Capture the cell that displays the provided text and extract its [x, y] central coordinate. 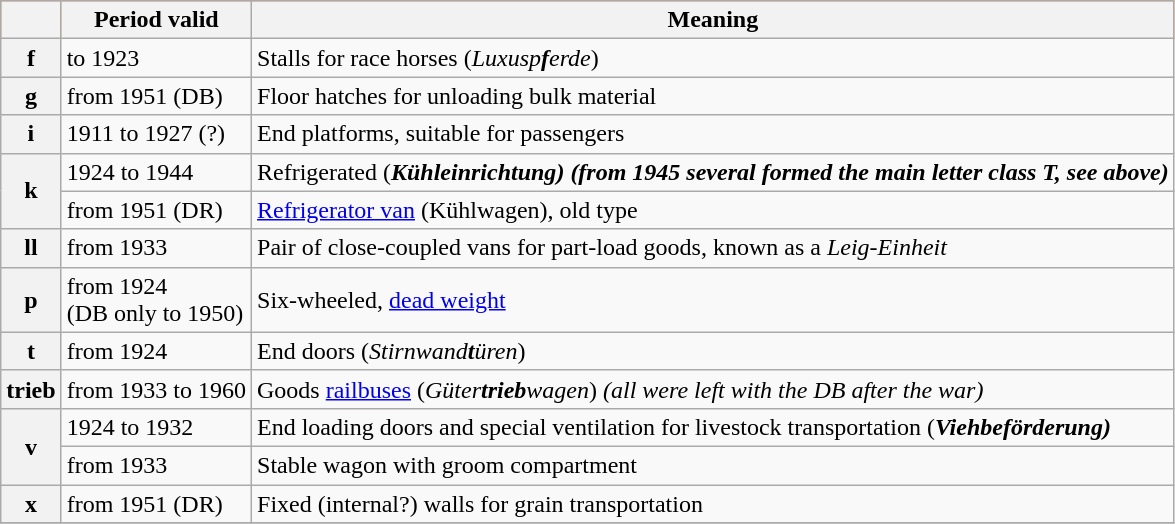
from 1924 [156, 351]
from 1924(DB only to 1950) [156, 300]
Refrigerator van (Kühlwagen), old type [714, 210]
ll [31, 248]
1924 to 1932 [156, 427]
from 1933 to 1960 [156, 389]
trieb [31, 389]
to 1923 [156, 58]
t [31, 351]
Fixed (internal?) walls for grain transportation [714, 503]
End platforms, suitable for passengers [714, 134]
Six-wheeled, dead weight [714, 300]
Goods railbuses (Gütertriebwagen) (all were left with the DB after the war) [714, 389]
Floor hatches for unloading bulk material [714, 96]
End loading doors and special ventilation for livestock transportation (Viehbeförderung) [714, 427]
from 1951 (DB) [156, 96]
i [31, 134]
Meaning [714, 20]
Period valid [156, 20]
Refrigerated (Kühleinrichtung) (from 1945 several formed the main letter class T, see above) [714, 172]
k [31, 191]
1924 to 1944 [156, 172]
g [31, 96]
p [31, 300]
End doors (Stirnwandtüren) [714, 351]
f [31, 58]
Stable wagon with groom compartment [714, 465]
1911 to 1927 (?) [156, 134]
x [31, 503]
Pair of close-coupled vans for part-load goods, known as a Leig-Einheit [714, 248]
v [31, 446]
Stalls for race horses (Luxuspferde) [714, 58]
